Capture the cell that displays the provided text and extract its (x, y) central coordinate. 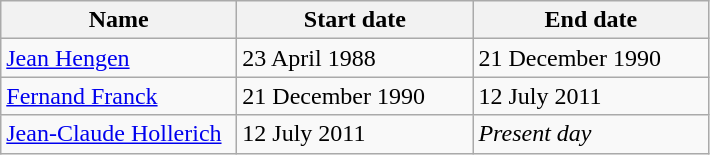
23 April 1988 (355, 58)
Jean Hengen (119, 58)
Name (119, 20)
End date (591, 20)
Present day (591, 134)
Fernand Franck (119, 96)
Jean-Claude Hollerich (119, 134)
Start date (355, 20)
